Capture the cell that displays the provided text and extract its (x, y) central coordinate. 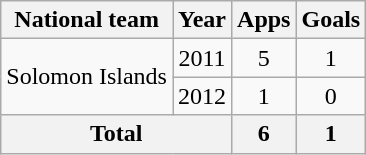
2011 (202, 58)
Solomon Islands (87, 77)
0 (331, 96)
National team (87, 20)
Year (202, 20)
6 (264, 134)
2012 (202, 96)
Apps (264, 20)
Goals (331, 20)
Total (116, 134)
5 (264, 58)
